Output the (x, y) coordinate of the center of the cell containing the given text.  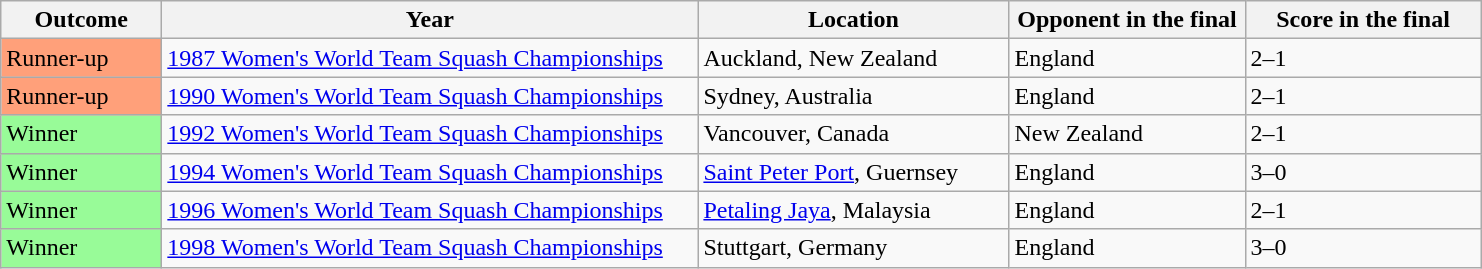
New Zealand (1127, 134)
Score in the final (1363, 20)
Sydney, Australia (854, 96)
1998 Women's World Team Squash Championships (430, 248)
1994 Women's World Team Squash Championships (430, 172)
1990 Women's World Team Squash Championships (430, 96)
Saint Peter Port, Guernsey (854, 172)
1996 Women's World Team Squash Championships (430, 210)
Year (430, 20)
Stuttgart, Germany (854, 248)
Auckland, New Zealand (854, 58)
1992 Women's World Team Squash Championships (430, 134)
Petaling Jaya, Malaysia (854, 210)
1987 Women's World Team Squash Championships (430, 58)
Opponent in the final (1127, 20)
Location (854, 20)
Outcome (82, 20)
Vancouver, Canada (854, 134)
